Return (x, y) of the center of cell containing provided text 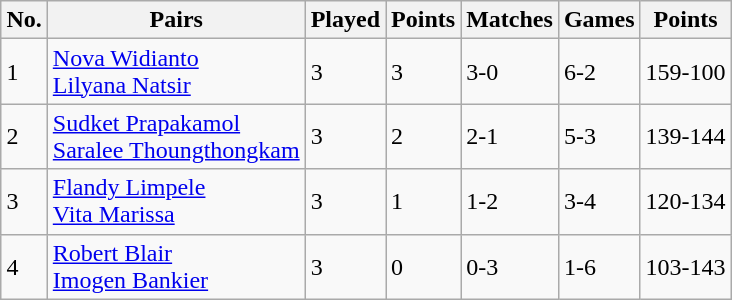
Pairs (176, 20)
4 (24, 266)
Matches (510, 20)
139-144 (686, 136)
2-1 (510, 136)
0-3 (510, 266)
Robert Blair Imogen Bankier (176, 266)
Sudket Prapakamol Saralee Thoungthongkam (176, 136)
103-143 (686, 266)
Games (599, 20)
0 (424, 266)
3-0 (510, 72)
1-2 (510, 202)
120-134 (686, 202)
Nova Widianto Lilyana Natsir (176, 72)
No. (24, 20)
6-2 (599, 72)
1-6 (599, 266)
5-3 (599, 136)
Flandy Limpele Vita Marissa (176, 202)
159-100 (686, 72)
Played (345, 20)
3-4 (599, 202)
